Detect which cell encompasses the target text, then output its (X, Y) center coordinate. 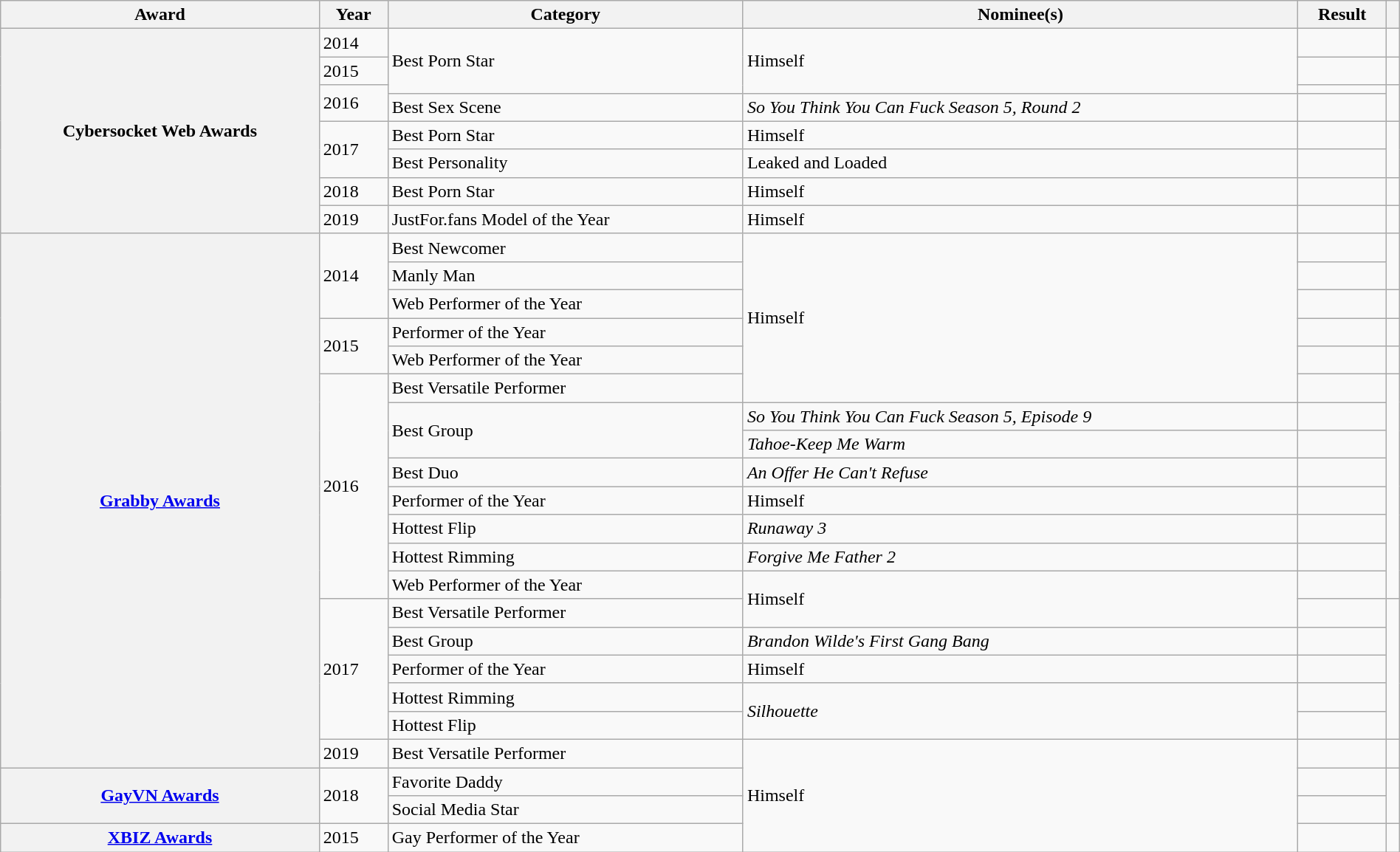
Tahoe-Keep Me Warm (1020, 444)
Award (160, 15)
So You Think You Can Fuck Season 5, Episode 9 (1020, 416)
Cybersocket Web Awards (160, 131)
Manly Man (566, 275)
So You Think You Can Fuck Season 5, Round 2 (1020, 107)
Best Personality (566, 163)
Silhouette (1020, 711)
Brandon Wilde's First Gang Bang (1020, 641)
Runaway 3 (1020, 529)
JustFor.fans Model of the Year (566, 219)
XBIZ Awards (160, 838)
Category (566, 15)
Favorite Daddy (566, 782)
Year (353, 15)
Grabby Awards (160, 501)
GayVN Awards (160, 796)
Gay Performer of the Year (566, 838)
An Offer He Can't Refuse (1020, 473)
Best Sex Scene (566, 107)
Result (1342, 15)
Best Duo (566, 473)
Forgive Me Father 2 (1020, 557)
Best Newcomer (566, 247)
Social Media Star (566, 810)
Leaked and Loaded (1020, 163)
Nominee(s) (1020, 15)
